Locate the cell with the specified text and output its [X, Y] center coordinate. 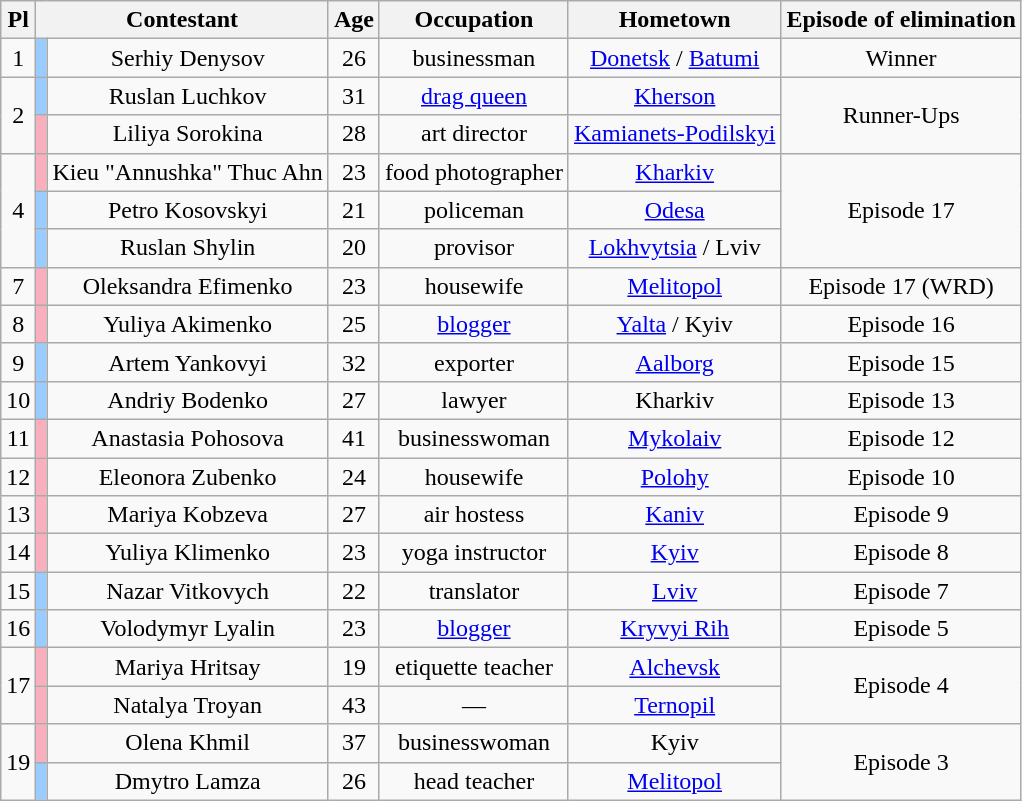
Kryvyi Rih [674, 629]
policeman [474, 210]
Episode 8 [901, 553]
Episode 13 [901, 400]
Lviv [674, 591]
22 [354, 591]
food photographer [474, 172]
37 [354, 743]
Kherson [674, 96]
businessman [474, 58]
12 [18, 477]
yoga instructor [474, 553]
Aalborg [674, 362]
24 [354, 477]
Polohy [674, 477]
10 [18, 400]
15 [18, 591]
— [474, 705]
Hometown [674, 20]
1 [18, 58]
air hostess [474, 515]
31 [354, 96]
Pl [18, 20]
Episode 7 [901, 591]
Anastasia Pohosova [188, 438]
Serhiy Denysov [188, 58]
41 [354, 438]
Liliya Sorokina [188, 134]
Episode 16 [901, 324]
Kieu "Annushka" Thuc Ahn [188, 172]
Occupation [474, 20]
Yalta / Kyiv [674, 324]
Mariya Hritsay [188, 667]
Oleksandra Efimenko [188, 286]
provisor [474, 248]
Kamianets-Podilskyi [674, 134]
Artem Yankovyi [188, 362]
Dmytro Lamza [188, 781]
etiquette teacher [474, 667]
drag queen [474, 96]
17 [18, 686]
13 [18, 515]
8 [18, 324]
Petro Kosovskyi [188, 210]
Episode 9 [901, 515]
20 [354, 248]
Yuliya Akimenko [188, 324]
Natalya Troyan [188, 705]
Runner-Ups [901, 115]
Contestant [182, 20]
Olena Khmil [188, 743]
Ruslan Luchkov [188, 96]
Age [354, 20]
art director [474, 134]
Andriy Bodenko [188, 400]
Ruslan Shylin [188, 248]
Eleonora Zubenko [188, 477]
Volodymyr Lyalin [188, 629]
Episode 17 [901, 210]
Nazar Vitkovych [188, 591]
21 [354, 210]
Odesa [674, 210]
Ternopil [674, 705]
Episode 4 [901, 686]
Episode 17 (WRD) [901, 286]
Alchevsk [674, 667]
Episode 15 [901, 362]
2 [18, 115]
exporter [474, 362]
9 [18, 362]
Kaniv [674, 515]
Winner [901, 58]
Episode 10 [901, 477]
14 [18, 553]
Episode 5 [901, 629]
Episode 12 [901, 438]
25 [354, 324]
28 [354, 134]
11 [18, 438]
Episode of elimination [901, 20]
Donetsk / Batumi [674, 58]
head teacher [474, 781]
Episode 3 [901, 762]
7 [18, 286]
translator [474, 591]
32 [354, 362]
Mariya Kobzeva [188, 515]
16 [18, 629]
Mykolaiv [674, 438]
43 [354, 705]
lawyer [474, 400]
Yuliya Klimenko [188, 553]
4 [18, 210]
Lokhvytsia / Lviv [674, 248]
